Search for the cell housing the specified text and yield its [X, Y] center coordinate. 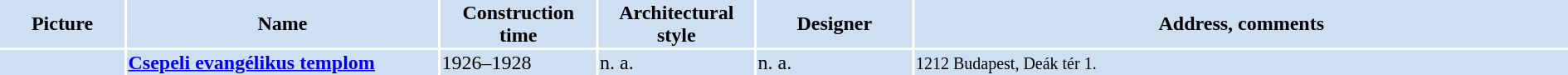
Name [282, 23]
1926–1928 [519, 62]
Architectural style [677, 23]
Address, comments [1241, 23]
Construction time [519, 23]
Designer [835, 23]
Csepeli evangélikus templom [282, 62]
1212 Budapest, Deák tér 1. [1241, 62]
Picture [62, 23]
